Find where the given text appears and provide that cell's center as (X, Y) coordinate. 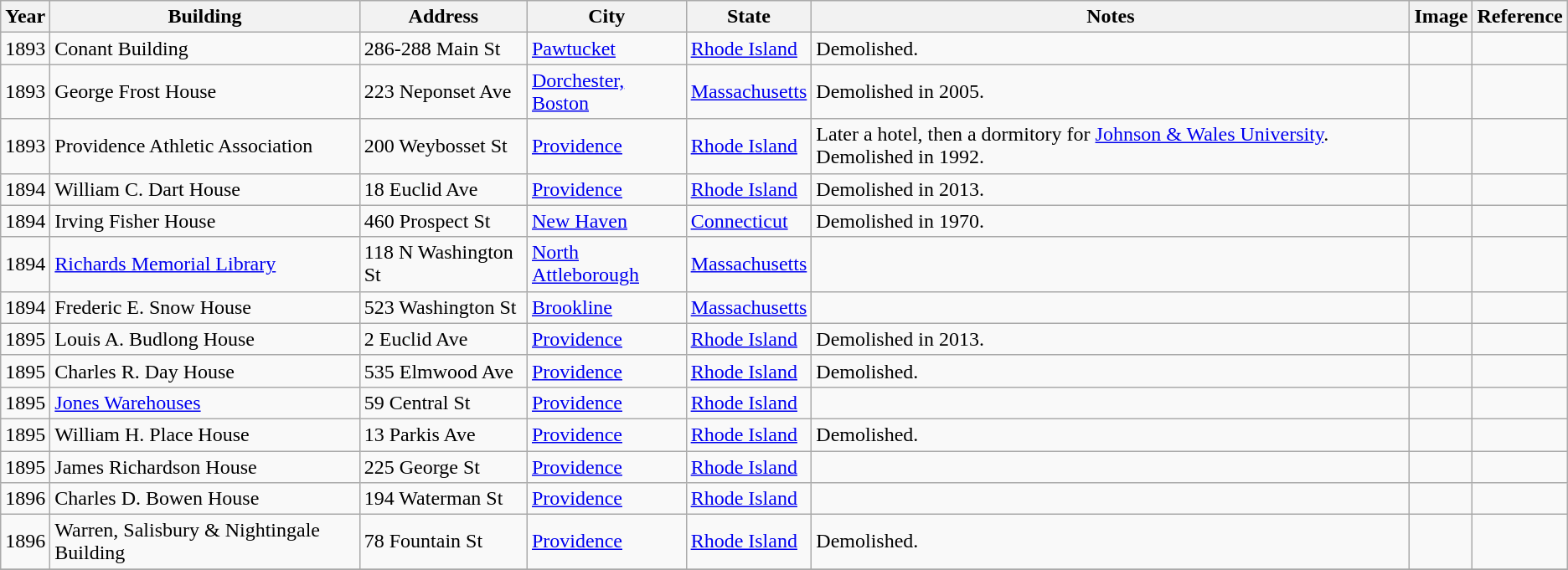
286-288 Main St (443, 49)
Charles R. Day House (204, 371)
North Attleborough (606, 264)
Dorchester, Boston (606, 92)
523 Washington St (443, 307)
59 Central St (443, 403)
194 Waterman St (443, 499)
Richards Memorial Library (204, 264)
223 Neponset Ave (443, 92)
535 Elmwood Ave (443, 371)
George Frost House (204, 92)
Providence Athletic Association (204, 146)
Later a hotel, then a dormitory for Johnson & Wales University. Demolished in 1992. (1111, 146)
18 Euclid Ave (443, 189)
225 George St (443, 466)
Year (25, 17)
Charles D. Bowen House (204, 499)
Notes (1111, 17)
Pawtucket (606, 49)
Address (443, 17)
78 Fountain St (443, 542)
Conant Building (204, 49)
Reference (1519, 17)
118 N Washington St (443, 264)
Brookline (606, 307)
William C. Dart House (204, 189)
State (749, 17)
Warren, Salisbury & Nightingale Building (204, 542)
460 Prospect St (443, 221)
Frederic E. Snow House (204, 307)
Louis A. Budlong House (204, 339)
New Haven (606, 221)
Irving Fisher House (204, 221)
William H. Place House (204, 434)
200 Weybosset St (443, 146)
Jones Warehouses (204, 403)
Demolished in 2005. (1111, 92)
City (606, 17)
James Richardson House (204, 466)
Image (1441, 17)
13 Parkis Ave (443, 434)
Connecticut (749, 221)
Demolished in 1970. (1111, 221)
2 Euclid Ave (443, 339)
Building (204, 17)
